Locate the cell with the specified text and output its (x, y) center coordinate. 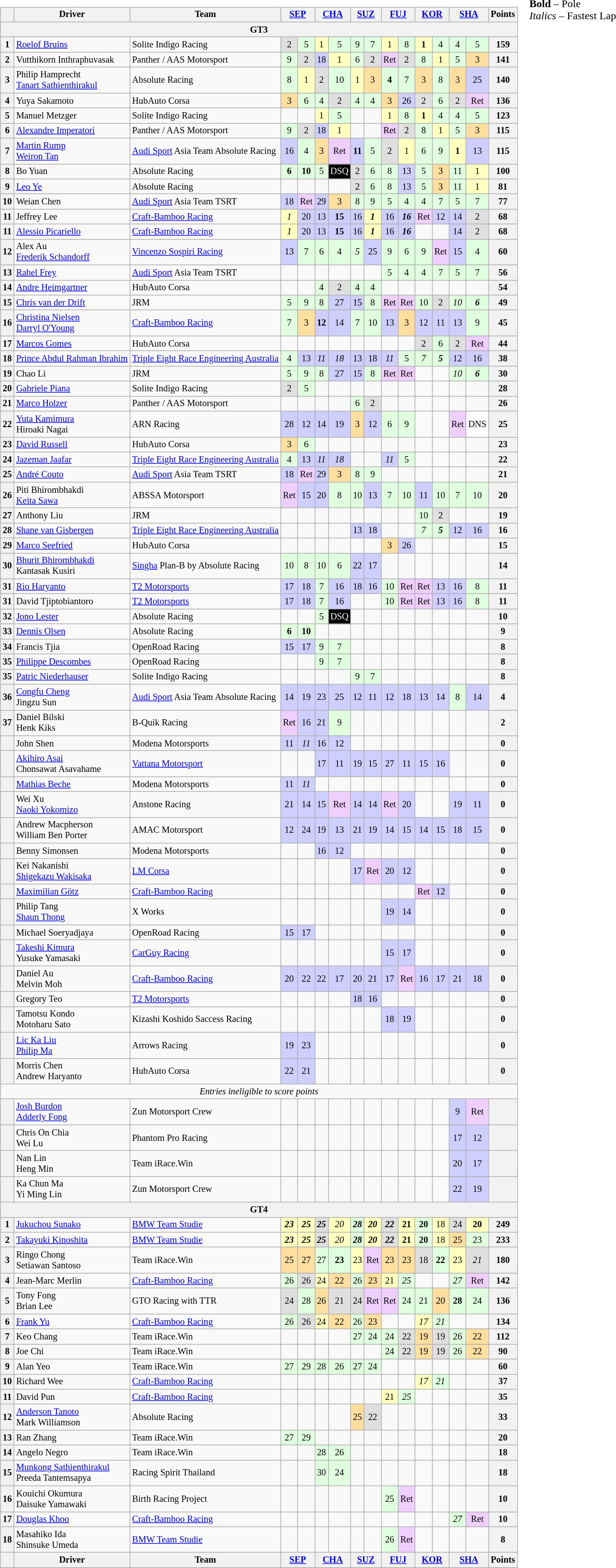
Dennis Olsen (72, 631)
38 (503, 359)
GTO Racing with TTR (206, 1301)
45 (503, 323)
Kizashi Koshido Saccess Racing (206, 1020)
140 (503, 80)
Chris On Chia Wei Lu (72, 1138)
Munkong Sathienthirakul Preeda Tantemsapya (72, 1473)
Vutthikorn Inthraphuvasak (72, 60)
Roelof Bruins (72, 45)
David Tjiptobiantoro (72, 602)
X Works (206, 912)
Masahiko Ida Shinsuke Umeda (72, 1540)
David Russell (72, 445)
Jean-Marc Merlin (72, 1281)
AMAC Motorsport (206, 831)
Jazeman Jaafar (72, 460)
Kei Nakanishi Shigekazu Wakisaka (72, 871)
Patric Niederhauser (72, 677)
Wei Xu Naoki Yokomizo (72, 805)
Francis Tjia (72, 647)
Douglas Khoo (72, 1519)
32 (7, 617)
36 (7, 697)
Leo Ye (72, 186)
Jukuchou Sunako (72, 1225)
Vattana Motorsport (206, 764)
Anstone Racing (206, 805)
54 (503, 288)
34 (7, 647)
77 (503, 202)
Daniel Bilski Henk Kiks (72, 723)
Benny Simonsen (72, 851)
100 (503, 172)
141 (503, 60)
Maximilian Götz (72, 892)
Lic Ka Liu Philip Ma (72, 1045)
Weian Chen (72, 202)
159 (503, 45)
44 (503, 343)
Philippe Descombes (72, 662)
Philip Tang Shaun Thong (72, 912)
Philip Hamprecht Tanart Sathienthirakul (72, 80)
Daniel Au Melvin Moh (72, 979)
Christina Nielsen Darryl O'Young (72, 323)
Alessio Picariello (72, 232)
B-Quik Racing (206, 723)
Prince Abdul Rahman Ibrahim (72, 359)
Andre Heimgartner (72, 288)
Bhurit Bhirombhakdi Kantasak Kusiri (72, 566)
Singha Plan-B by Absolute Racing (206, 566)
Yuya Sakamoto (72, 101)
Congfu Cheng Jingzu Sun (72, 697)
Marco Holzer (72, 404)
112 (503, 1337)
Bo Yuan (72, 172)
GT4 (259, 1210)
Josh Burdon Adderly Fong (72, 1112)
Yuta Kamimura Hiroaki Nagai (72, 424)
ARN Racing (206, 424)
Rahel Frey (72, 272)
Entries ineligible to score points (259, 1092)
Angelo Negro (72, 1453)
56 (503, 272)
Shane van Gisbergen (72, 530)
Tamotsu Kondo Motoharu Sato (72, 1020)
LM Corsa (206, 871)
Jono Lester (72, 617)
134 (503, 1322)
Richard Wee (72, 1382)
Vincenzo Sospiri Racing (206, 252)
81 (503, 186)
Racing Spirit Thailand (206, 1473)
Michael Soeryadjaya (72, 932)
DNS (477, 424)
Tony Fong Brian Lee (72, 1301)
Manuel Metzger (72, 116)
Birth Racing Project (206, 1499)
Jeffrey Lee (72, 217)
Takayuki Kinoshita (72, 1240)
Phantom Pro Racing (206, 1138)
CarGuy Racing (206, 953)
249 (503, 1225)
Joe Chi (72, 1352)
123 (503, 116)
Anderson Tanoto Mark Williamson (72, 1417)
André Couto (72, 475)
Chris van der Drift (72, 303)
Kouichi Okumura Daisuke Yamawaki (72, 1499)
Akihiro Asai Chonsawat Asavahame (72, 764)
Frank Yu (72, 1322)
ABSSA Motorsport (206, 495)
Gabriele Piana (72, 389)
142 (503, 1281)
Gregory Teo (72, 999)
233 (503, 1240)
David Pun (72, 1397)
John Shen (72, 743)
Anthony Liu (72, 516)
Arrows Racing (206, 1045)
49 (503, 303)
GT3 (259, 30)
Morris Chen Andrew Haryanto (72, 1071)
Piti Bhirombhakdi Keita Sawa (72, 495)
Andrew Macpherson William Ben Porter (72, 831)
Alexandre Imperatori (72, 131)
180 (503, 1260)
Ka Chun Ma Yi Ming Lin (72, 1189)
Takeshi Kimura Yusuke Yamasaki (72, 953)
Ran Zhang (72, 1438)
Marcos Gomes (72, 343)
Alex Au Frederik Schandorff (72, 252)
Chao Li (72, 373)
90 (503, 1352)
Marco Seefried (72, 546)
Mathias Beche (72, 784)
Martin Rump Weiron Tan (72, 151)
Ringo Chong Setiawan Santoso (72, 1260)
Rio Haryanto (72, 586)
Alan Yeo (72, 1367)
Keo Chang (72, 1337)
Nan Lin Heng Min (72, 1164)
